Identify which cell holds the provided text, then report its [X, Y] central coordinate. 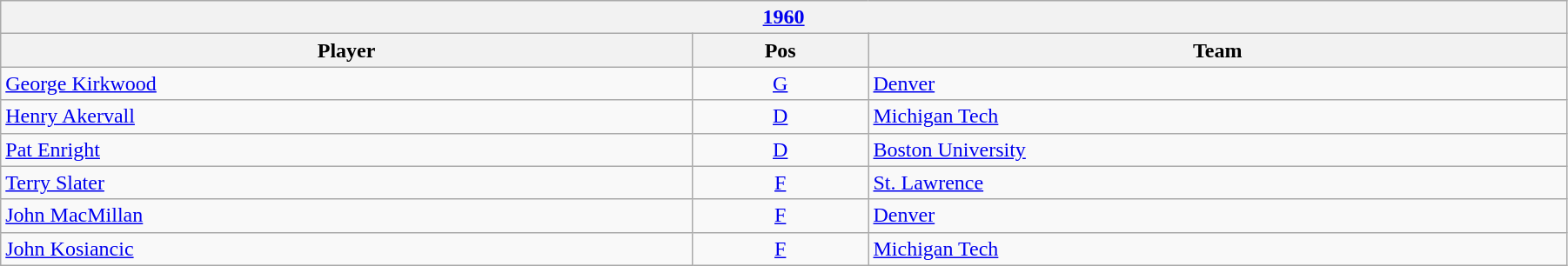
Pat Enright [346, 150]
Terry Slater [346, 183]
Boston University [1217, 150]
G [780, 83]
St. Lawrence [1217, 183]
Henry Akervall [346, 116]
Pos [780, 50]
John MacMillan [346, 216]
George Kirkwood [346, 83]
Player [346, 50]
1960 [784, 17]
Team [1217, 50]
John Kosiancic [346, 249]
